Provide the [x, y] coordinate of the cell's center where the given text is located.  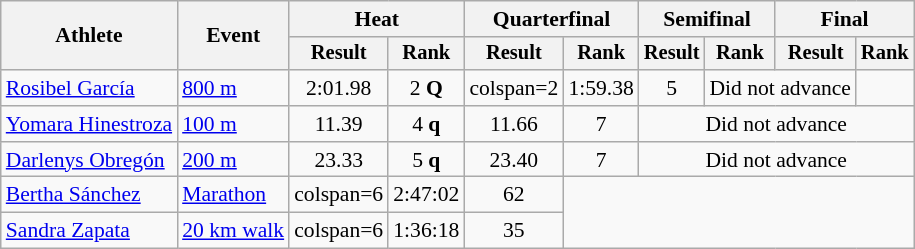
11.66 [514, 124]
2 Q [426, 88]
1:59.38 [600, 88]
23.33 [338, 160]
4 q [426, 124]
200 m [233, 160]
100 m [233, 124]
5 q [426, 160]
Darlenys Obregón [89, 160]
Yomara Hinestroza [89, 124]
800 m [233, 88]
Final [844, 19]
5 [672, 88]
2:01.98 [338, 88]
Heat [376, 19]
11.39 [338, 124]
Semifinal [707, 19]
Quarterfinal [552, 19]
Sandra Zapata [89, 231]
Bertha Sánchez [89, 195]
1:36:18 [426, 231]
35 [514, 231]
Marathon [233, 195]
23.40 [514, 160]
colspan=2 [514, 88]
20 km walk [233, 231]
2:47:02 [426, 195]
Rosibel García [89, 88]
Event [233, 36]
Athlete [89, 36]
62 [514, 195]
